Detect which cell encompasses the target text, then output its [X, Y] center coordinate. 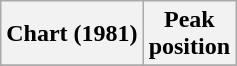
Peakposition [189, 34]
Chart (1981) [72, 34]
